Locate the cell with the specified text and output its (x, y) center coordinate. 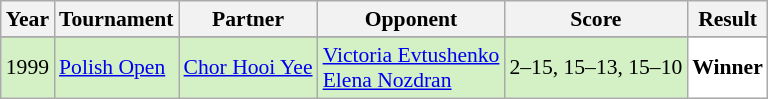
Opponent (412, 19)
1999 (28, 68)
Winner (728, 68)
Result (728, 19)
Tournament (116, 19)
Partner (248, 19)
Year (28, 19)
2–15, 15–13, 15–10 (596, 68)
Chor Hooi Yee (248, 68)
Victoria Evtushenko Elena Nozdran (412, 68)
Polish Open (116, 68)
Score (596, 19)
